Output the (X, Y) coordinate of the center of the cell containing the given text.  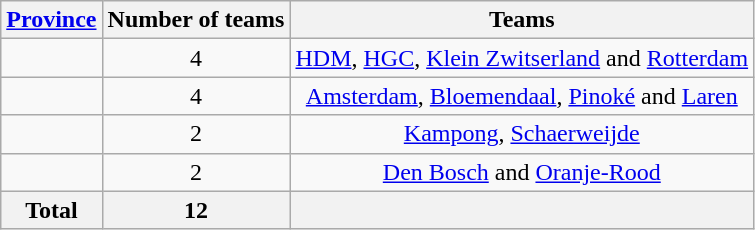
Total (52, 210)
Amsterdam, Bloemendaal, Pinoké and Laren (522, 96)
HDM, HGC, Klein Zwitserland and Rotterdam (522, 58)
Teams (522, 20)
Kampong, Schaerweijde (522, 134)
Den Bosch and Oranje-Rood (522, 172)
12 (196, 210)
Number of teams (196, 20)
Province (52, 20)
